For the text-containing cell, return its midpoint in (X, Y) coordinate format. 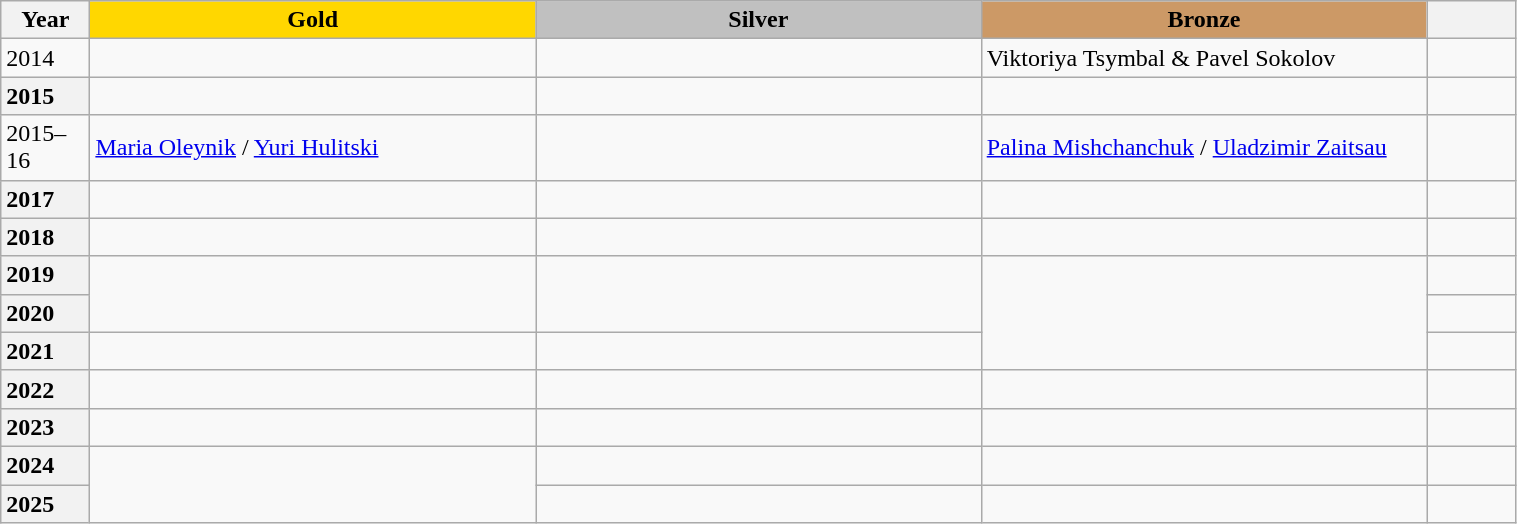
2024 (46, 465)
2014 (46, 58)
2019 (46, 275)
Bronze (1204, 20)
2018 (46, 237)
Maria Oleynik / Yuri Hulitski (313, 148)
2015 (46, 96)
2015–16 (46, 148)
2025 (46, 503)
Year (46, 20)
2020 (46, 313)
2017 (46, 199)
Gold (313, 20)
Viktoriya Tsymbal & Pavel Sokolov (1204, 58)
2021 (46, 351)
Palina Mishchanchuk / Uladzimir Zaitsau (1204, 148)
2023 (46, 427)
Silver (759, 20)
2022 (46, 389)
